Extract the (X, Y) coordinate from the center of the cell holding the provided text.  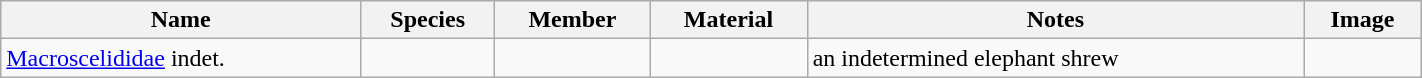
Material (728, 20)
an indetermined elephant shrew (1055, 58)
Name (181, 20)
Macroscelididae indet. (181, 58)
Image (1363, 20)
Notes (1055, 20)
Member (572, 20)
Species (428, 20)
